Determine the (x, y) coordinate at the center of the cell enclosing the given text.  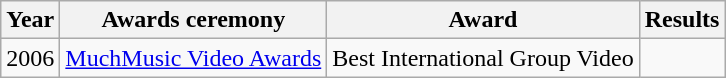
Year (30, 20)
Awards ceremony (194, 20)
Results (682, 20)
Award (483, 20)
Best International Group Video (483, 58)
MuchMusic Video Awards (194, 58)
2006 (30, 58)
